Scan for the cell matching the given text and deliver its [X, Y] coordinate at center. 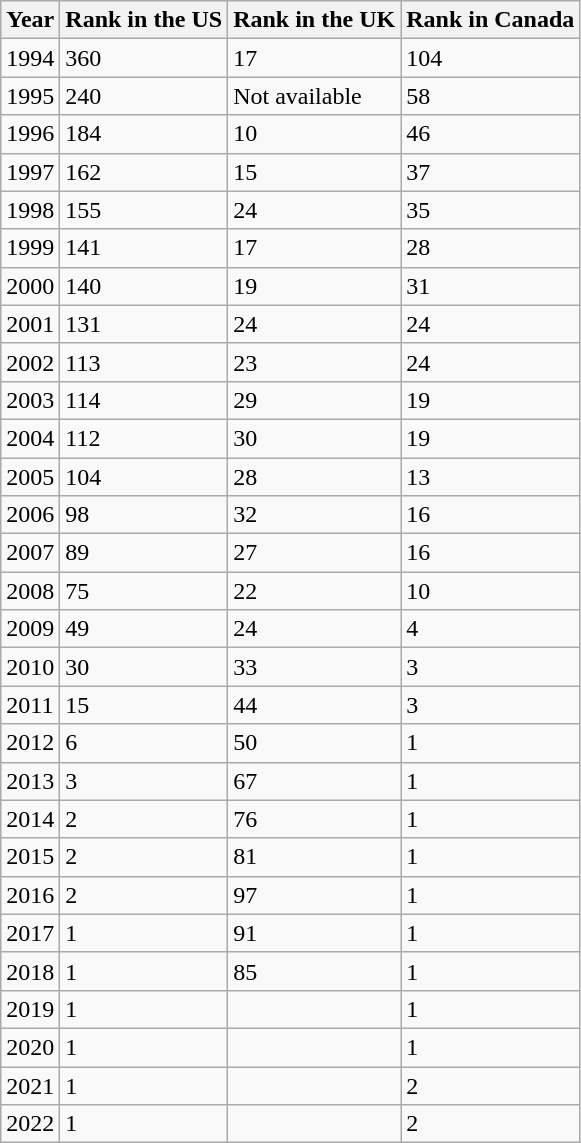
2015 [30, 857]
2005 [30, 477]
85 [314, 971]
46 [490, 134]
2014 [30, 819]
75 [144, 591]
50 [314, 743]
1998 [30, 210]
2004 [30, 438]
58 [490, 96]
22 [314, 591]
1996 [30, 134]
2021 [30, 1085]
1997 [30, 172]
29 [314, 400]
360 [144, 58]
2016 [30, 895]
81 [314, 857]
2022 [30, 1124]
Rank in Canada [490, 20]
2019 [30, 1009]
2006 [30, 515]
31 [490, 286]
141 [144, 248]
37 [490, 172]
Not available [314, 96]
2000 [30, 286]
2011 [30, 705]
98 [144, 515]
2010 [30, 667]
6 [144, 743]
2002 [30, 362]
44 [314, 705]
97 [314, 895]
2020 [30, 1047]
2001 [30, 324]
76 [314, 819]
184 [144, 134]
112 [144, 438]
89 [144, 553]
32 [314, 515]
114 [144, 400]
2013 [30, 781]
1995 [30, 96]
155 [144, 210]
113 [144, 362]
2017 [30, 933]
49 [144, 629]
2012 [30, 743]
Year [30, 20]
2009 [30, 629]
4 [490, 629]
162 [144, 172]
23 [314, 362]
2008 [30, 591]
1999 [30, 248]
13 [490, 477]
Rank in the US [144, 20]
67 [314, 781]
Rank in the UK [314, 20]
1994 [30, 58]
91 [314, 933]
27 [314, 553]
33 [314, 667]
2018 [30, 971]
2003 [30, 400]
2007 [30, 553]
140 [144, 286]
240 [144, 96]
35 [490, 210]
131 [144, 324]
